Provide the [x, y] coordinate of the cell's center where the given text is located.  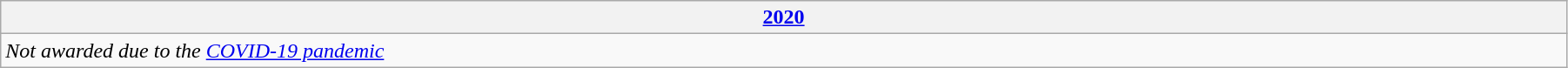
Not awarded due to the COVID-19 pandemic [784, 51]
2020 [784, 17]
